Detect which cell encompasses the target text, then output its (x, y) center coordinate. 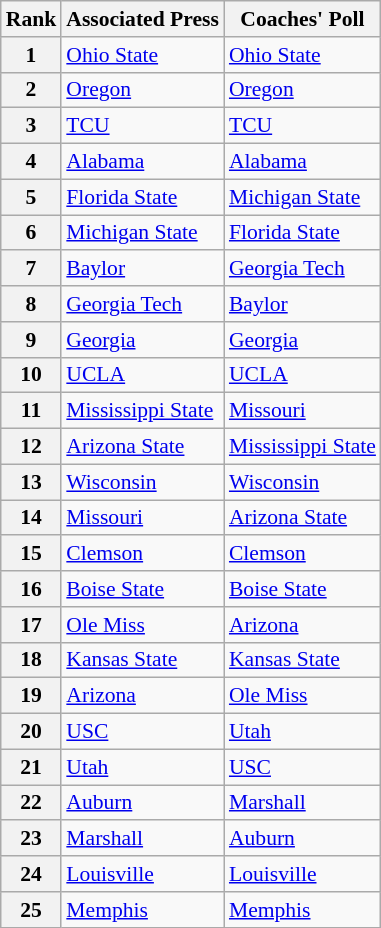
23 (32, 839)
4 (32, 162)
16 (32, 589)
Rank (32, 19)
6 (32, 233)
5 (32, 197)
19 (32, 696)
Associated Press (142, 19)
3 (32, 126)
12 (32, 447)
7 (32, 269)
1 (32, 55)
13 (32, 482)
21 (32, 767)
22 (32, 803)
Coaches' Poll (302, 19)
24 (32, 874)
25 (32, 910)
18 (32, 660)
10 (32, 375)
14 (32, 518)
20 (32, 732)
2 (32, 90)
15 (32, 554)
9 (32, 340)
17 (32, 625)
11 (32, 411)
8 (32, 304)
